From the cell containing the given text, extract its center point as [X, Y] coordinate. 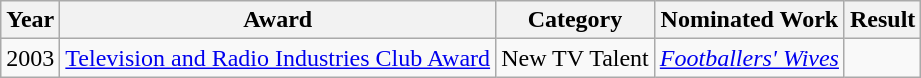
Television and Radio Industries Club Award [278, 58]
Result [882, 20]
Year [30, 20]
Footballers' Wives [749, 58]
2003 [30, 58]
New TV Talent [576, 58]
Nominated Work [749, 20]
Category [576, 20]
Award [278, 20]
